Detect which cell encompasses the target text, then output its (X, Y) center coordinate. 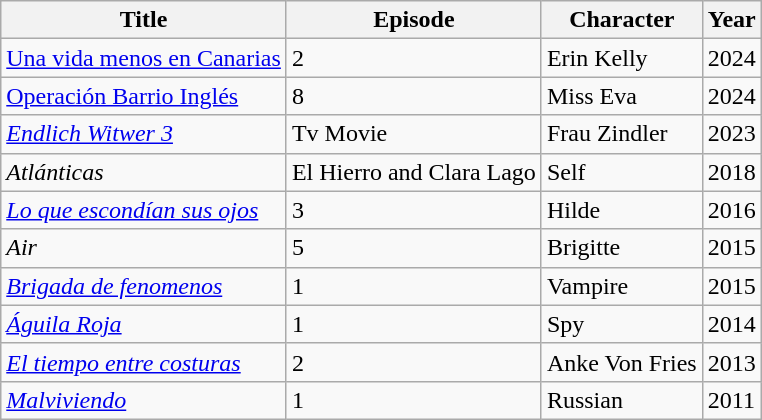
Atlánticas (144, 172)
5 (414, 248)
Hilde (622, 210)
2013 (732, 362)
Brigitte (622, 248)
Frau Zindler (622, 134)
Tv Movie (414, 134)
Miss Eva (622, 96)
Episode (414, 20)
Operación Barrio Inglés (144, 96)
El tiempo entre costuras (144, 362)
Malviviendo (144, 400)
3 (414, 210)
Anke Von Fries (622, 362)
Air (144, 248)
Lo que escondían sus ojos (144, 210)
Endlich Witwer 3 (144, 134)
Una vida menos en Canarias (144, 58)
Erin Kelly (622, 58)
2016 (732, 210)
Águila Roja (144, 324)
Brigada de fenomenos (144, 286)
Title (144, 20)
Russian (622, 400)
2023 (732, 134)
2014 (732, 324)
2011 (732, 400)
Self (622, 172)
2018 (732, 172)
Vampire (622, 286)
El Hierro and Clara Lago (414, 172)
8 (414, 96)
Year (732, 20)
Character (622, 20)
Spy (622, 324)
